Return (x, y) of the center of cell containing provided text 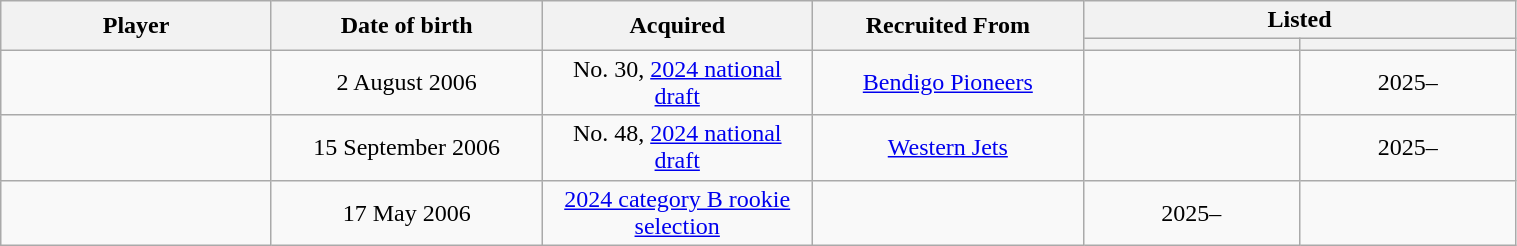
Player (136, 26)
Listed (1300, 20)
Bendigo Pioneers (948, 82)
No. 30, 2024 national draft (678, 82)
Western Jets (948, 148)
Recruited From (948, 26)
2024 category B rookie selection (678, 212)
Acquired (678, 26)
Date of birth (406, 26)
17 May 2006 (406, 212)
2 August 2006 (406, 82)
15 September 2006 (406, 148)
No. 48, 2024 national draft (678, 148)
